Return the [x, y] coordinate for the center point of the cell that contains the specified text.  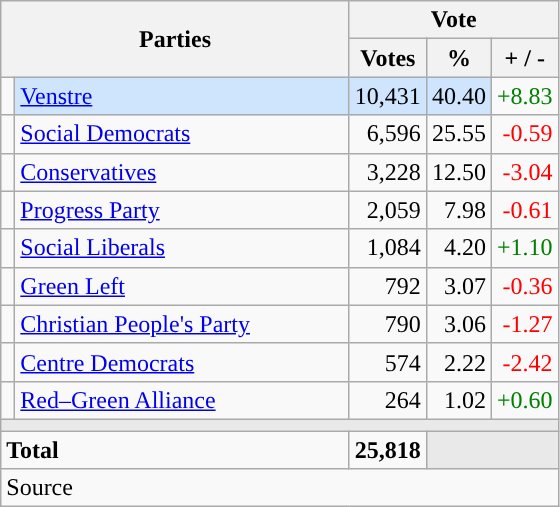
Parties [176, 39]
790 [388, 324]
Source [280, 488]
7.98 [458, 210]
2,059 [388, 210]
Venstre [182, 96]
+1.10 [524, 248]
Total [176, 449]
264 [388, 400]
-2.42 [524, 362]
Social Democrats [182, 134]
3.07 [458, 286]
Red–Green Alliance [182, 400]
-1.27 [524, 324]
2.22 [458, 362]
3.06 [458, 324]
40.40 [458, 96]
6,596 [388, 134]
3,228 [388, 172]
+ / - [524, 58]
-0.36 [524, 286]
25.55 [458, 134]
792 [388, 286]
10,431 [388, 96]
+8.83 [524, 96]
Votes [388, 58]
Vote [454, 20]
Green Left [182, 286]
25,818 [388, 449]
1.02 [458, 400]
+0.60 [524, 400]
-3.04 [524, 172]
-0.59 [524, 134]
4.20 [458, 248]
574 [388, 362]
Christian People's Party [182, 324]
12.50 [458, 172]
Conservatives [182, 172]
Progress Party [182, 210]
-0.61 [524, 210]
% [458, 58]
1,084 [388, 248]
Social Liberals [182, 248]
Centre Democrats [182, 362]
